Return (X, Y) of the center of cell containing provided text 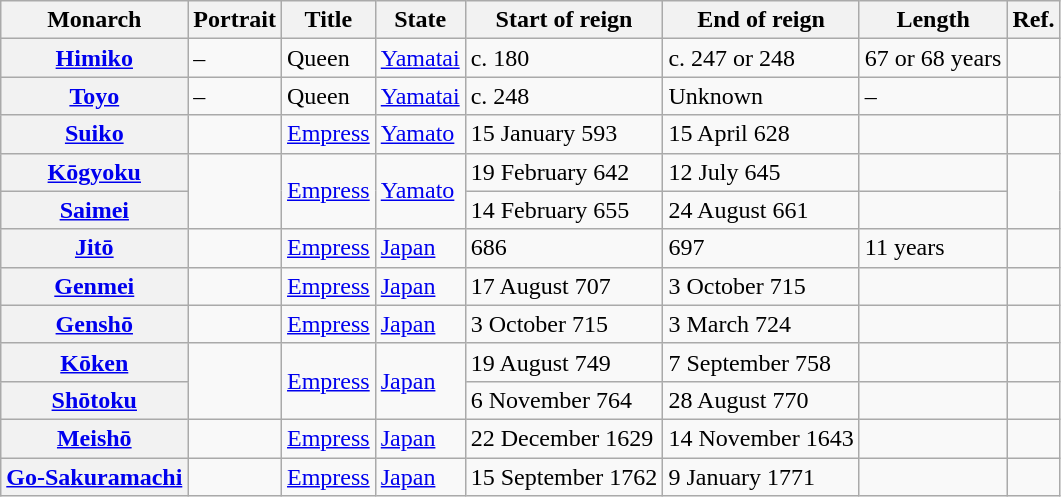
3 March 724 (761, 324)
9 January 1771 (761, 477)
697 (761, 248)
7 September 758 (761, 362)
14 November 1643 (761, 438)
Saimei (94, 210)
14 February 655 (564, 210)
12 July 645 (761, 172)
Toyo (94, 96)
Length (933, 20)
Ref. (1034, 20)
24 August 661 (761, 210)
Jitō (94, 248)
67 or 68 years (933, 58)
Go-Sakuramachi (94, 477)
Himiko (94, 58)
15 January 593 (564, 134)
22 December 1629 (564, 438)
c. 248 (564, 96)
State (420, 20)
15 September 1762 (564, 477)
28 August 770 (761, 400)
c. 247 or 248 (761, 58)
Unknown (761, 96)
15 April 628 (761, 134)
Monarch (94, 20)
Kōgyoku (94, 172)
Start of reign (564, 20)
11 years (933, 248)
6 November 764 (564, 400)
Meishō (94, 438)
686 (564, 248)
Genmei (94, 286)
Portrait (235, 20)
19 February 642 (564, 172)
Suiko (94, 134)
Title (329, 20)
Genshō (94, 324)
c. 180 (564, 58)
End of reign (761, 20)
Kōken (94, 362)
17 August 707 (564, 286)
19 August 749 (564, 362)
Shōtoku (94, 400)
